Search for the cell housing the specified text and yield its (x, y) center coordinate. 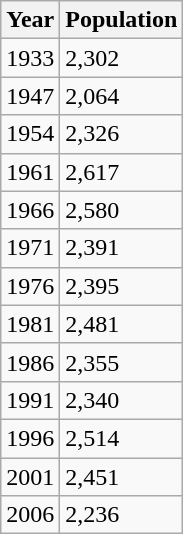
2,514 (122, 438)
2,236 (122, 515)
1971 (30, 248)
2,580 (122, 210)
1981 (30, 324)
1966 (30, 210)
2,326 (122, 134)
Year (30, 20)
2,340 (122, 400)
1954 (30, 134)
2,617 (122, 172)
1933 (30, 58)
2,395 (122, 286)
2,355 (122, 362)
2,391 (122, 248)
2,451 (122, 477)
2006 (30, 515)
2,302 (122, 58)
1947 (30, 96)
1991 (30, 400)
Population (122, 20)
1976 (30, 286)
1961 (30, 172)
2,064 (122, 96)
1986 (30, 362)
2001 (30, 477)
2,481 (122, 324)
1996 (30, 438)
